Identify which cell holds the provided text, then report its (x, y) central coordinate. 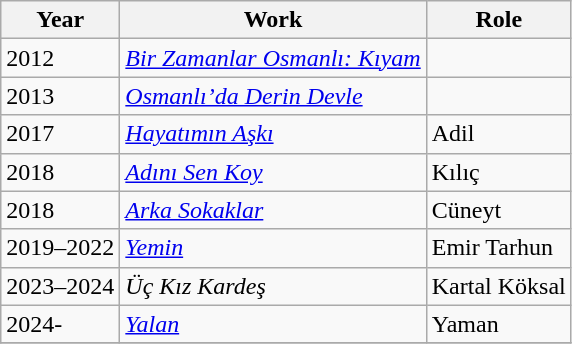
Hayatımın Aşkı (273, 134)
Adil (498, 134)
Kılıç (498, 172)
2012 (60, 58)
Work (273, 20)
Cüneyt (498, 210)
Bir Zamanlar Osmanlı: Kıyam (273, 58)
Yemin (273, 248)
Yalan (273, 324)
2017 (60, 134)
Arka Sokaklar (273, 210)
Kartal Köksal (498, 286)
Yaman (498, 324)
Emir Tarhun (498, 248)
2019–2022 (60, 248)
2013 (60, 96)
Üç Kız Kardeş (273, 286)
2024- (60, 324)
2023–2024 (60, 286)
Year (60, 20)
Osmanlı’da Derin Devle (273, 96)
Adını Sen Koy (273, 172)
Role (498, 20)
